Pinpoint the cell where the given text exists, returning its (X, Y) midpoint coordinate. 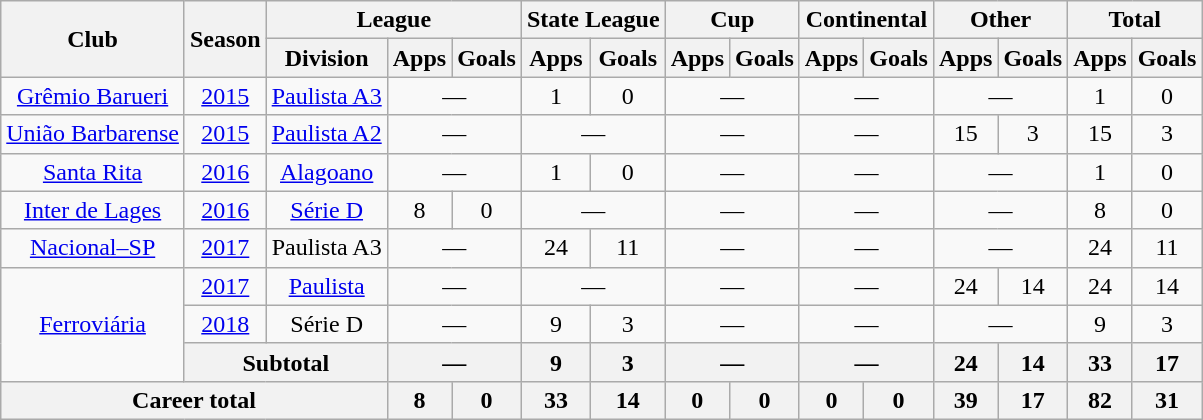
Grêmio Barueri (93, 96)
State League (593, 20)
Total (1135, 20)
39 (965, 400)
31 (1167, 400)
82 (1100, 400)
Paulista (326, 286)
União Barbarense (93, 134)
Division (326, 58)
Paulista A2 (326, 134)
Nacional–SP (93, 248)
Cup (732, 20)
Ferroviária (93, 324)
League (394, 20)
Santa Rita (93, 172)
Continental (866, 20)
Alagoano (326, 172)
Subtotal (286, 362)
Club (93, 39)
Other (1000, 20)
Season (225, 39)
Career total (194, 400)
2018 (225, 324)
Inter de Lages (93, 210)
